Provide the [X, Y] coordinate of the cell's center where the given text is located.  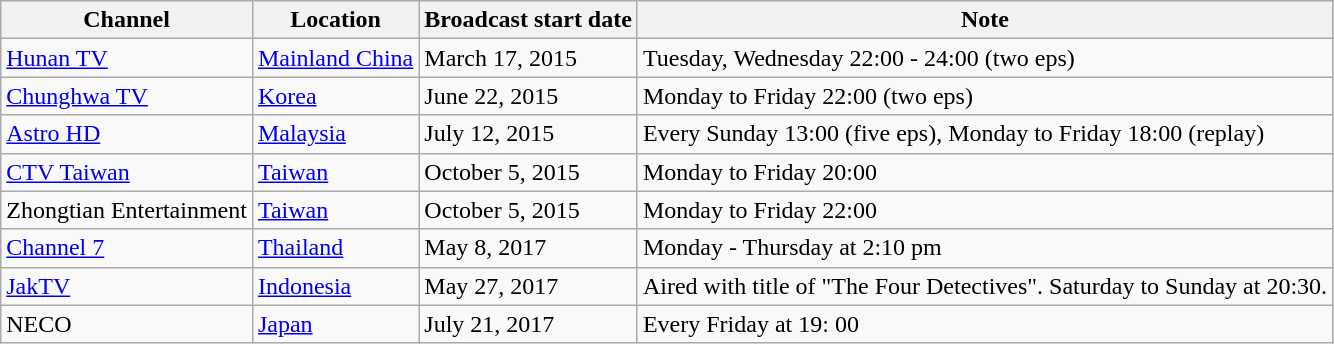
June 22, 2015 [528, 96]
May 27, 2017 [528, 286]
Indonesia [335, 286]
Monday to Friday 22:00 (two eps) [984, 96]
Thailand [335, 248]
Monday - Thursday at 2:10 pm [984, 248]
Every Sunday 13:00 (five eps), Monday to Friday 18:00 (replay) [984, 134]
Astro HD [127, 134]
CTV Taiwan [127, 172]
NECO [127, 324]
Hunan TV [127, 58]
Malaysia [335, 134]
July 12, 2015 [528, 134]
May 8, 2017 [528, 248]
Broadcast start date [528, 20]
Monday to Friday 22:00 [984, 210]
Aired with title of "The Four Detectives". Saturday to Sunday at 20:30. [984, 286]
Monday to Friday 20:00 [984, 172]
Tuesday, Wednesday 22:00 - 24:00 (two eps) [984, 58]
Location [335, 20]
Every Friday at 19: 00 [984, 324]
Note [984, 20]
Korea [335, 96]
Chunghwa TV [127, 96]
July 21, 2017 [528, 324]
Channel [127, 20]
Mainland China [335, 58]
Japan [335, 324]
Channel 7 [127, 248]
Zhongtian Entertainment [127, 210]
March 17, 2015 [528, 58]
JakTV [127, 286]
